For the text-containing cell, return its midpoint in [X, Y] coordinate format. 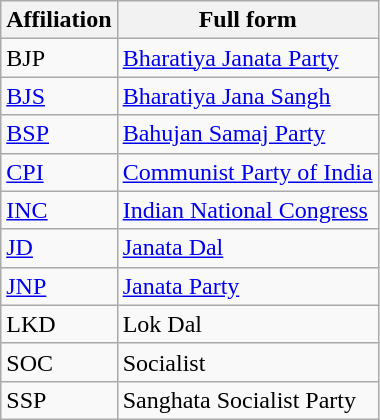
JNP [59, 286]
Full form [248, 20]
BSP [59, 134]
SSP [59, 400]
Sanghata Socialist Party [248, 400]
BJP [59, 58]
Socialist [248, 362]
INC [59, 210]
JD [59, 248]
Janata Dal [248, 248]
Bharatiya Jana Sangh [248, 96]
BJS [59, 96]
Bharatiya Janata Party [248, 58]
Bahujan Samaj Party [248, 134]
LKD [59, 324]
Lok Dal [248, 324]
CPI [59, 172]
Affiliation [59, 20]
SOC [59, 362]
Indian National Congress [248, 210]
Janata Party [248, 286]
Communist Party of India [248, 172]
